From the cell containing the given text, extract its center point as (x, y) coordinate. 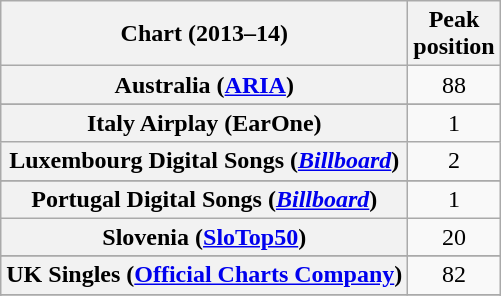
88 (454, 85)
2 (454, 161)
Portugal Digital Songs (Billboard) (204, 199)
Peakposition (454, 34)
UK Singles (Official Charts Company) (204, 275)
Slovenia (SloTop50) (204, 237)
20 (454, 237)
Australia (ARIA) (204, 85)
82 (454, 275)
Italy Airplay (EarOne) (204, 123)
Luxembourg Digital Songs (Billboard) (204, 161)
Chart (2013–14) (204, 34)
